Identify which cell holds the provided text, then report its (X, Y) central coordinate. 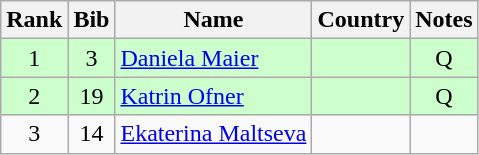
Katrin Ofner (214, 96)
19 (92, 96)
Rank (34, 20)
Name (214, 20)
2 (34, 96)
Notes (444, 20)
Bib (92, 20)
Country (361, 20)
14 (92, 134)
Daniela Maier (214, 58)
1 (34, 58)
Ekaterina Maltseva (214, 134)
